Locate the cell with the specified text and output its [X, Y] center coordinate. 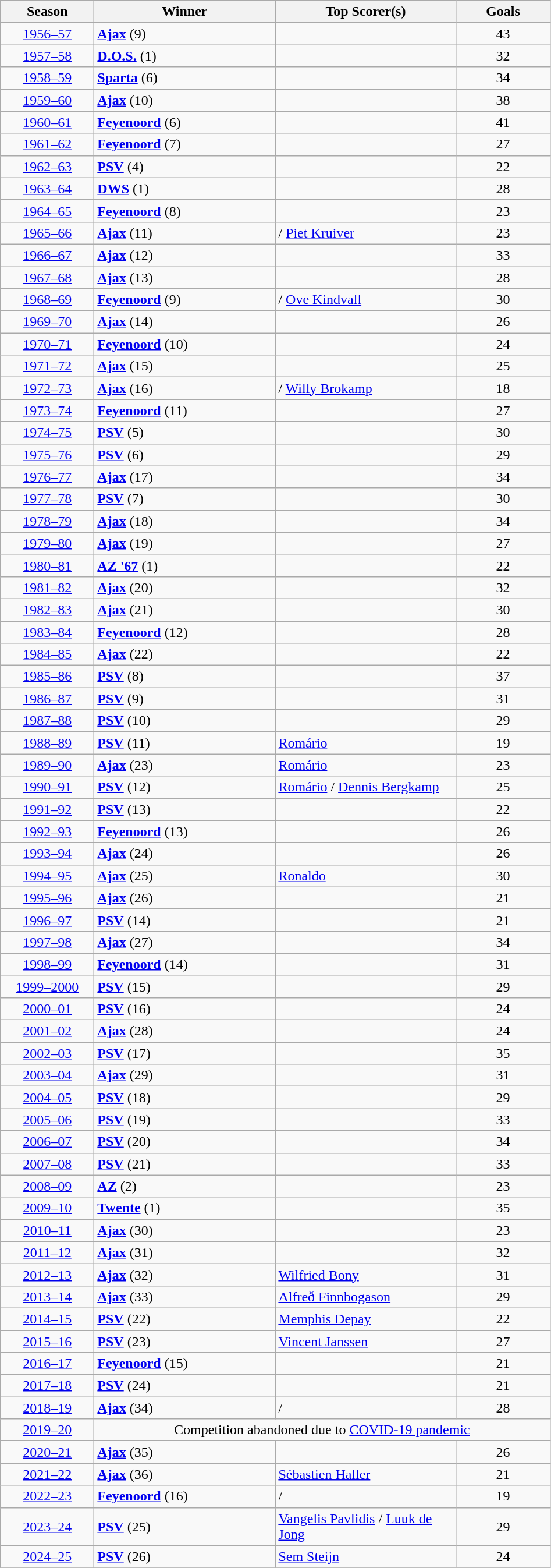
1969–70 [48, 322]
2006–07 [48, 1142]
Ajax (17) [185, 477]
PSV (6) [185, 455]
1973–74 [48, 410]
Ajax (16) [185, 388]
PSV (8) [185, 677]
PSV (16) [185, 1009]
18 [503, 388]
PSV (12) [185, 787]
Ajax (20) [185, 587]
2005–06 [48, 1120]
PSV (22) [185, 1319]
Feyenoord (7) [185, 144]
Memphis Depay [365, 1319]
AZ (2) [185, 1186]
2019–20 [48, 1430]
PSV (10) [185, 721]
Sébastien Haller [365, 1474]
1983–84 [48, 632]
Ajax (14) [185, 322]
Feyenoord (16) [185, 1496]
1958–59 [48, 78]
2007–08 [48, 1164]
Ronaldo [365, 876]
2004–05 [48, 1098]
2003–04 [48, 1075]
Ajax (10) [185, 100]
PSV (15) [185, 987]
1979–80 [48, 543]
Ajax (36) [185, 1474]
37 [503, 677]
PSV (25) [185, 1527]
1990–91 [48, 787]
1965–66 [48, 233]
2020–21 [48, 1452]
1959–60 [48, 100]
2008–09 [48, 1186]
Wilfried Bony [365, 1275]
Feyenoord (13) [185, 831]
38 [503, 100]
PSV (21) [185, 1164]
Competition abandoned due to COVID-19 pandemic [322, 1430]
Ajax (12) [185, 255]
2013–14 [48, 1297]
1978–79 [48, 521]
PSV (20) [185, 1142]
1985–86 [48, 677]
2001–02 [48, 1031]
Feyenoord (6) [185, 122]
Ajax (21) [185, 610]
Ajax (26) [185, 898]
Feyenoord (11) [185, 410]
Ajax (18) [185, 521]
1992–93 [48, 831]
Ajax (29) [185, 1075]
Feyenoord (12) [185, 632]
2022–23 [48, 1496]
41 [503, 122]
Ajax (32) [185, 1275]
1977–78 [48, 499]
Alfreð Finnbogason [365, 1297]
PSV (7) [185, 499]
Feyenoord (10) [185, 344]
Ajax (30) [185, 1230]
1971–72 [48, 366]
Feyenoord (15) [185, 1364]
43 [503, 34]
1970–71 [48, 344]
Feyenoord (9) [185, 300]
Ajax (35) [185, 1452]
PSV (14) [185, 920]
1982–83 [48, 610]
2002–03 [48, 1053]
1993–94 [48, 854]
1988–89 [48, 743]
Ajax (19) [185, 543]
PSV (19) [185, 1120]
Twente (1) [185, 1208]
2024–25 [48, 1556]
Sem Steijn [365, 1556]
1968–69 [48, 300]
1964–65 [48, 211]
2016–17 [48, 1364]
Vincent Janssen [365, 1341]
1987–88 [48, 721]
D.O.S. (1) [185, 56]
PSV (5) [185, 433]
1960–61 [48, 122]
Winner [185, 12]
2009–10 [48, 1208]
Season [48, 12]
1996–97 [48, 920]
2010–11 [48, 1230]
1981–82 [48, 587]
Romário / Dennis Bergkamp [365, 787]
2018–19 [48, 1408]
1999–2000 [48, 987]
Goals [503, 12]
1962–63 [48, 167]
1991–92 [48, 809]
Ajax (27) [185, 942]
Ajax (23) [185, 765]
2014–15 [48, 1319]
Sparta (6) [185, 78]
Top Scorer(s) [365, 12]
/ Piet Kruiver [365, 233]
1963–64 [48, 189]
/ Ove Kindvall [365, 300]
Ajax (22) [185, 654]
Ajax (28) [185, 1031]
PSV (11) [185, 743]
Ajax (31) [185, 1252]
2015–16 [48, 1341]
PSV (23) [185, 1341]
Vangelis Pavlidis / Luuk de Jong [365, 1527]
1961–62 [48, 144]
AZ '67 (1) [185, 565]
1986–87 [48, 699]
2021–22 [48, 1474]
1966–67 [48, 255]
Ajax (13) [185, 278]
Ajax (33) [185, 1297]
Feyenoord (8) [185, 211]
PSV (13) [185, 809]
2023–24 [48, 1527]
1972–73 [48, 388]
/ Willy Brokamp [365, 388]
2000–01 [48, 1009]
1980–81 [48, 565]
1984–85 [48, 654]
PSV (9) [185, 699]
Ajax (34) [185, 1408]
1967–68 [48, 278]
1974–75 [48, 433]
Ajax (24) [185, 854]
Ajax (25) [185, 876]
Feyenoord (14) [185, 964]
Ajax (11) [185, 233]
PSV (26) [185, 1556]
1995–96 [48, 898]
DWS (1) [185, 189]
Ajax (9) [185, 34]
1997–98 [48, 942]
1957–58 [48, 56]
2017–18 [48, 1386]
PSV (4) [185, 167]
PSV (18) [185, 1098]
1976–77 [48, 477]
PSV (24) [185, 1386]
1956–57 [48, 34]
1989–90 [48, 765]
Ajax (15) [185, 366]
1994–95 [48, 876]
PSV (17) [185, 1053]
1975–76 [48, 455]
1998–99 [48, 964]
2012–13 [48, 1275]
2011–12 [48, 1252]
